Scan for the cell matching the given text and deliver its (x, y) coordinate at center. 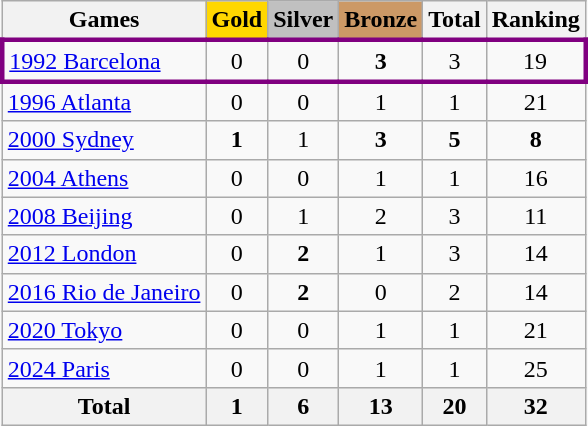
16 (536, 178)
19 (536, 60)
6 (304, 406)
13 (381, 406)
Silver (304, 21)
1992 Barcelona (104, 60)
2008 Beijing (104, 216)
Gold (237, 21)
5 (455, 140)
2016 Rio de Janeiro (104, 292)
2000 Sydney (104, 140)
11 (536, 216)
20 (455, 406)
8 (536, 140)
Bronze (381, 21)
2012 London (104, 254)
Ranking (536, 21)
2020 Tokyo (104, 330)
32 (536, 406)
25 (536, 368)
Games (104, 21)
2004 Athens (104, 178)
2024 Paris (104, 368)
1996 Atlanta (104, 101)
